Scan for the cell matching the given text and deliver its [x, y] coordinate at center. 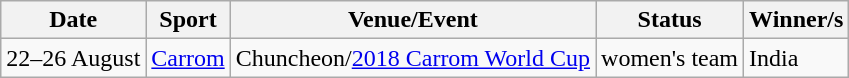
22–26 August [74, 58]
Status [670, 20]
Winner/s [796, 20]
India [796, 58]
Sport [188, 20]
women's team [670, 58]
Date [74, 20]
Chuncheon/2018 Carrom World Cup [412, 58]
Venue/Event [412, 20]
Carrom [188, 58]
